For the text-containing cell, return its midpoint in [X, Y] coordinate format. 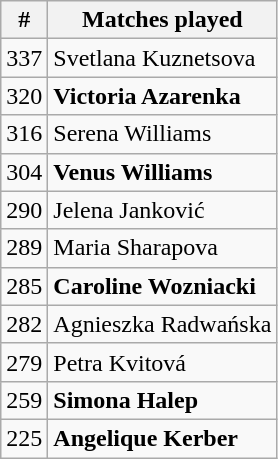
Petra Kvitová [162, 362]
316 [24, 134]
290 [24, 210]
Angelique Kerber [162, 438]
Caroline Wozniacki [162, 286]
225 [24, 438]
Jelena Janković [162, 210]
279 [24, 362]
Maria Sharapova [162, 248]
304 [24, 172]
337 [24, 58]
259 [24, 400]
Matches played [162, 20]
Serena Williams [162, 134]
289 [24, 248]
282 [24, 324]
Agnieszka Radwańska [162, 324]
Simona Halep [162, 400]
# [24, 20]
320 [24, 96]
Victoria Azarenka [162, 96]
Svetlana Kuznetsova [162, 58]
Venus Williams [162, 172]
285 [24, 286]
